Return (X, Y) of the center of cell containing provided text 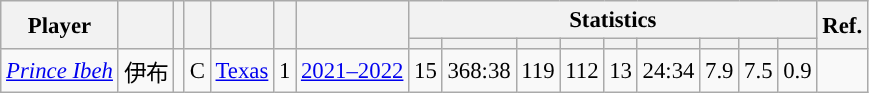
Texas (242, 71)
C (197, 71)
119 (538, 71)
Prince Ibeh (60, 71)
7.5 (758, 71)
13 (620, 71)
伊布 (146, 71)
Ref. (842, 25)
112 (582, 71)
1 (285, 71)
24:34 (668, 71)
Player (60, 25)
368:38 (479, 71)
15 (426, 71)
Statistics (613, 20)
2021–2022 (352, 71)
7.9 (720, 71)
0.9 (798, 71)
